Find where the given text appears and provide that cell's center as [x, y] coordinate. 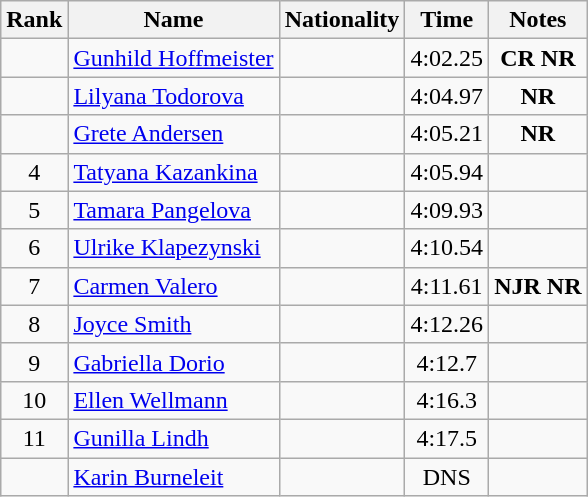
4:04.97 [447, 96]
Carmen Valero [174, 286]
NJR NR [538, 286]
Name [174, 20]
4:09.93 [447, 210]
Rank [34, 20]
Ulrike Klapezynski [174, 248]
Karin Burneleit [174, 477]
Tatyana Kazankina [174, 172]
6 [34, 248]
4:02.25 [447, 58]
Joyce Smith [174, 324]
Lilyana Todorova [174, 96]
4:17.5 [447, 438]
Notes [538, 20]
4:11.61 [447, 286]
4:10.54 [447, 248]
11 [34, 438]
4:12.7 [447, 362]
Tamara Pangelova [174, 210]
4:05.94 [447, 172]
DNS [447, 477]
Nationality [342, 20]
8 [34, 324]
Time [447, 20]
Gunilla Lindh [174, 438]
7 [34, 286]
10 [34, 400]
9 [34, 362]
4:16.3 [447, 400]
Gabriella Dorio [174, 362]
4 [34, 172]
Ellen Wellmann [174, 400]
Grete Andersen [174, 134]
CR NR [538, 58]
4:12.26 [447, 324]
4:05.21 [447, 134]
Gunhild Hoffmeister [174, 58]
5 [34, 210]
